Provide the [x, y] coordinate of the cell's center where the given text is located.  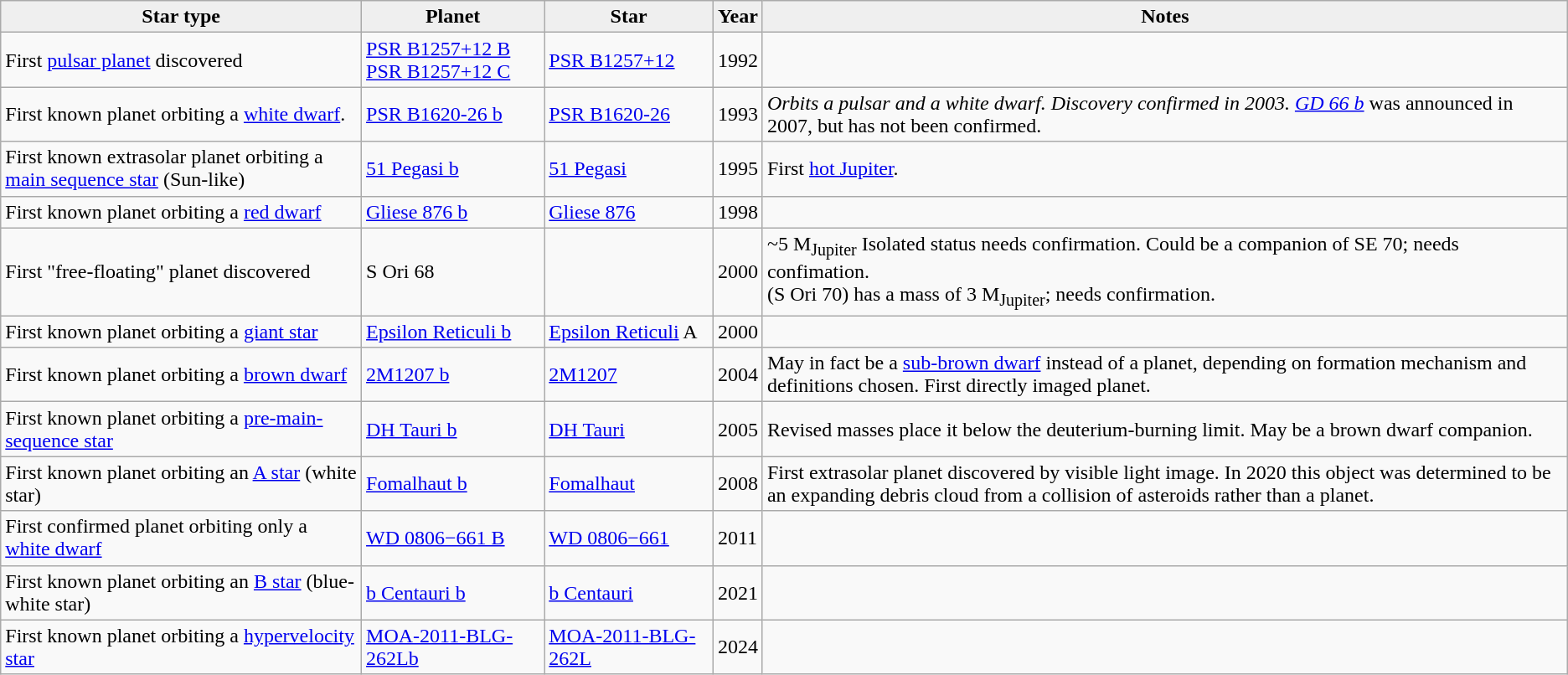
PSR B1620-26 b [453, 114]
Fomalhaut [629, 484]
51 Pegasi [629, 169]
First known planet orbiting a giant star [181, 332]
First known planet orbiting an B star (blue-white star) [181, 593]
First known planet orbiting a brown dwarf [181, 375]
First hot Jupiter. [1164, 169]
2M1207 b [453, 375]
WD 0806−661 B [453, 538]
1992 [737, 60]
MOA-2011-BLG-262L [629, 647]
1993 [737, 114]
b Centauri [629, 593]
First known planet orbiting a pre-main-sequence star [181, 429]
DH Tauri [629, 429]
51 Pegasi b [453, 169]
First known planet orbiting a hypervelocity star [181, 647]
Orbits a pulsar and a white dwarf. Discovery confirmed in 2003. GD 66 b was announced in 2007, but has not been confirmed. [1164, 114]
2004 [737, 375]
First known planet orbiting an A star (white star) [181, 484]
DH Tauri b [453, 429]
Star [629, 17]
First known extrasolar planet orbiting a main sequence star (Sun-like) [181, 169]
Year [737, 17]
2005 [737, 429]
PSR B1257+12 [629, 60]
1998 [737, 212]
2024 [737, 647]
First confirmed planet orbiting only a white dwarf [181, 538]
First known planet orbiting a red dwarf [181, 212]
2M1207 [629, 375]
1995 [737, 169]
PSR B1257+12 BPSR B1257+12 C [453, 60]
May in fact be a sub-brown dwarf instead of a planet, depending on formation mechanism and definitions chosen. First directly imaged planet. [1164, 375]
WD 0806−661 [629, 538]
b Centauri b [453, 593]
Notes [1164, 17]
Star type [181, 17]
Gliese 876 b [453, 212]
Epsilon Reticuli b [453, 332]
Revised masses place it below the deuterium-burning limit. May be a brown dwarf companion. [1164, 429]
2011 [737, 538]
First "free-floating" planet discovered [181, 271]
Gliese 876 [629, 212]
Planet [453, 17]
First pulsar planet discovered [181, 60]
Epsilon Reticuli A [629, 332]
Fomalhaut b [453, 484]
S Ori 68 [453, 271]
2008 [737, 484]
MOA-2011-BLG-262Lb [453, 647]
First known planet orbiting a white dwarf. [181, 114]
PSR B1620-26 [629, 114]
2021 [737, 593]
